Provide the [x, y] coordinate of the cell's center where the given text is located.  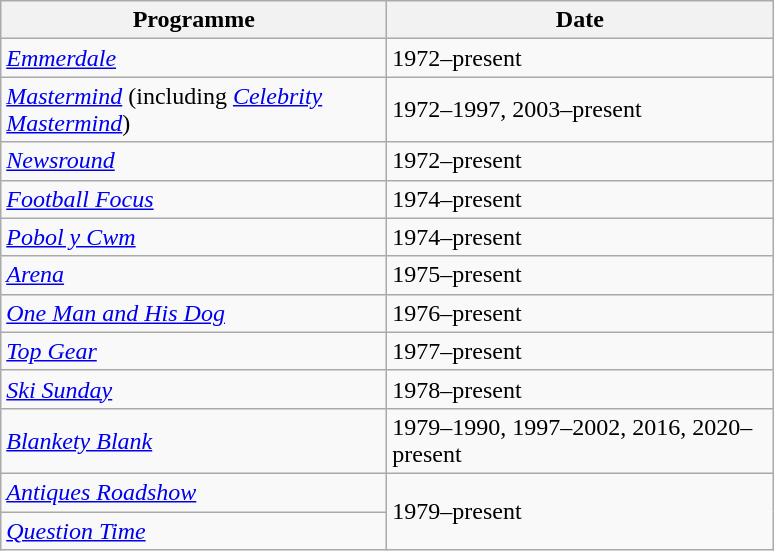
1979–present [580, 511]
Blankety Blank [194, 440]
1977–present [580, 351]
Programme [194, 20]
Question Time [194, 531]
1978–present [580, 389]
Top Gear [194, 351]
1975–present [580, 275]
Mastermind (including Celebrity Mastermind) [194, 110]
1972–1997, 2003–present [580, 110]
Antiques Roadshow [194, 492]
Date [580, 20]
Pobol y Cwm [194, 237]
Football Focus [194, 199]
Emmerdale [194, 58]
Arena [194, 275]
1976–present [580, 313]
Ski Sunday [194, 389]
One Man and His Dog [194, 313]
1979–1990, 1997–2002, 2016, 2020–present [580, 440]
Newsround [194, 161]
